Identify which cell holds the provided text, then report its (X, Y) central coordinate. 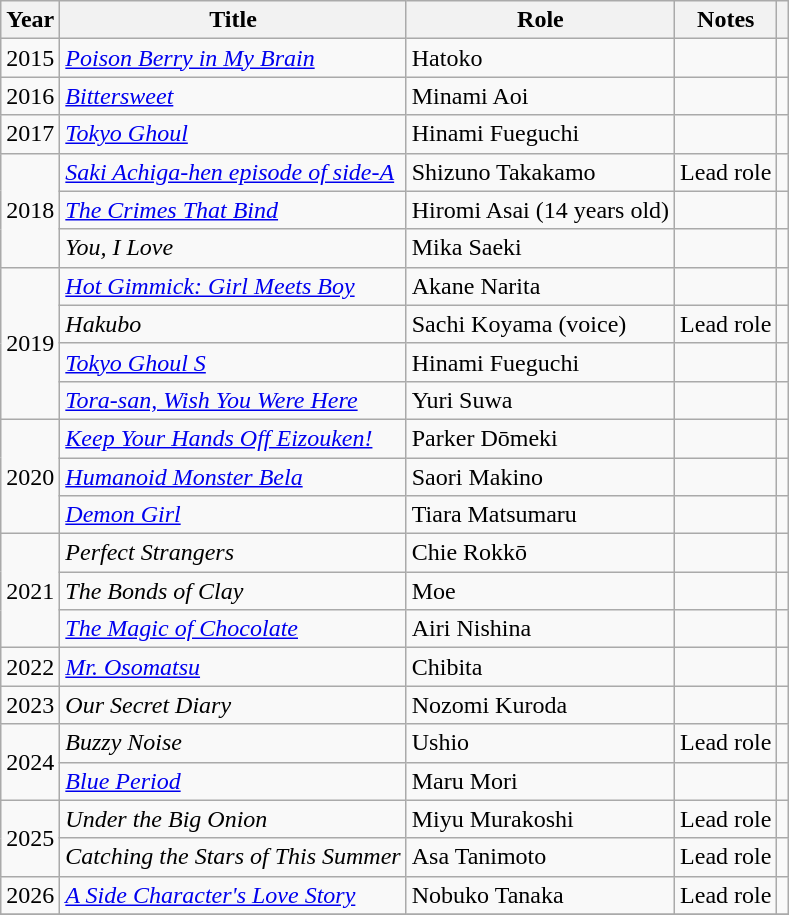
2016 (30, 96)
2022 (30, 667)
2025 (30, 838)
Perfect Strangers (233, 553)
Shizuno Takakamo (540, 172)
Chibita (540, 667)
Under the Big Onion (233, 819)
Saori Makino (540, 477)
The Magic of Chocolate (233, 629)
Maru Mori (540, 781)
The Bonds of Clay (233, 591)
Miyu Murakoshi (540, 819)
2020 (30, 476)
You, I Love (233, 248)
Minami Aoi (540, 96)
Akane Narita (540, 286)
Title (233, 20)
Our Secret Diary (233, 705)
Bittersweet (233, 96)
Buzzy Noise (233, 743)
Humanoid Monster Bela (233, 477)
Blue Period (233, 781)
Nozomi Kuroda (540, 705)
Mr. Osomatsu (233, 667)
Demon Girl (233, 515)
Hiromi Asai (14 years old) (540, 210)
Ushio (540, 743)
2023 (30, 705)
Tiara Matsumaru (540, 515)
Asa Tanimoto (540, 857)
Hatoko (540, 58)
Tokyo Ghoul S (233, 362)
The Crimes That Bind (233, 210)
Poison Berry in My Brain (233, 58)
Nobuko Tanaka (540, 895)
2021 (30, 591)
Notes (726, 20)
Airi Nishina (540, 629)
Saki Achiga-hen episode of side-A (233, 172)
Tokyo Ghoul (233, 134)
2026 (30, 895)
Yuri Suwa (540, 400)
Role (540, 20)
Catching the Stars of This Summer (233, 857)
2018 (30, 210)
Sachi Koyama (voice) (540, 324)
Hakubo (233, 324)
A Side Character's Love Story (233, 895)
Moe (540, 591)
Parker Dōmeki (540, 438)
2015 (30, 58)
2024 (30, 762)
Mika Saeki (540, 248)
2019 (30, 343)
Keep Your Hands Off Eizouken! (233, 438)
2017 (30, 134)
Year (30, 20)
Chie Rokkō (540, 553)
Tora-san, Wish You Were Here (233, 400)
Hot Gimmick: Girl Meets Boy (233, 286)
